Identify which cell holds the provided text, then report its (x, y) central coordinate. 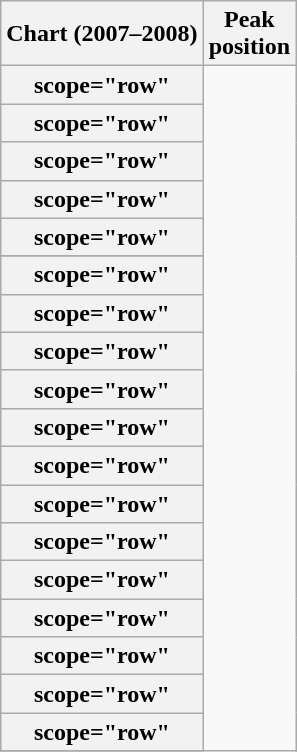
Chart (2007–2008) (102, 34)
Peakposition (249, 34)
